Output the [X, Y] coordinate of the center of the cell containing the given text.  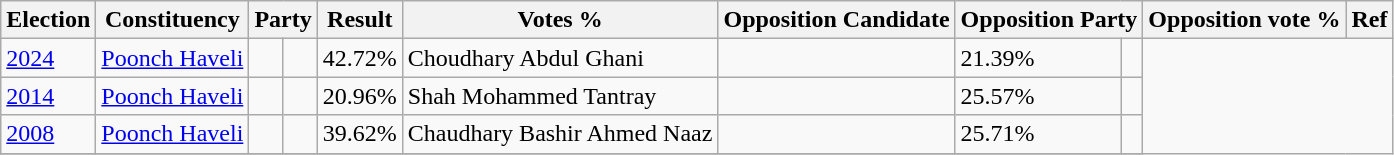
Opposition Candidate [836, 20]
39.62% [360, 134]
25.57% [1038, 96]
21.39% [1038, 58]
25.71% [1038, 134]
Chaudhary Bashir Ahmed Naaz [560, 134]
Opposition vote % [1244, 20]
2014 [48, 96]
20.96% [360, 96]
Shah Mohammed Tantray [560, 96]
Result [360, 20]
2024 [48, 58]
2008 [48, 134]
Opposition Party [1049, 20]
Party [283, 20]
Choudhary Abdul Ghani [560, 58]
Election [48, 20]
42.72% [360, 58]
Ref [1370, 20]
Constituency [172, 20]
Votes % [560, 20]
